Determine the [X, Y] coordinate at the center of the cell enclosing the given text.  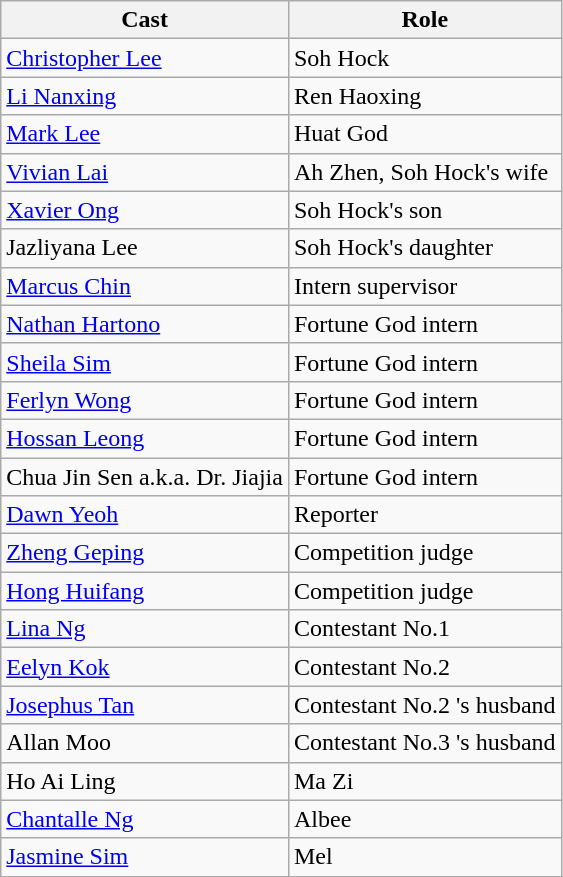
Ho Ai Ling [145, 781]
Soh Hock [424, 58]
Ferlyn Wong [145, 400]
Vivian Lai [145, 172]
Allan Moo [145, 743]
Huat God [424, 134]
Hossan Leong [145, 438]
Zheng Geping [145, 553]
Mel [424, 857]
Li Nanxing [145, 96]
Marcus Chin [145, 286]
Hong Huifang [145, 591]
Ren Haoxing [424, 96]
Josephus Tan [145, 705]
Xavier Ong [145, 210]
Albee [424, 819]
Chantalle Ng [145, 819]
Lina Ng [145, 629]
Contestant No.3 's husband [424, 743]
Chua Jin Sen a.k.a. Dr. Jiajia [145, 477]
Cast [145, 20]
Contestant No.1 [424, 629]
Ma Zi [424, 781]
Mark Lee [145, 134]
Intern supervisor [424, 286]
Soh Hock's son [424, 210]
Contestant No.2 [424, 667]
Role [424, 20]
Reporter [424, 515]
Contestant No.2 's husband [424, 705]
Nathan Hartono [145, 324]
Soh Hock's daughter [424, 248]
Sheila Sim [145, 362]
Christopher Lee [145, 58]
Dawn Yeoh [145, 515]
Ah Zhen, Soh Hock's wife [424, 172]
Jasmine Sim [145, 857]
Eelyn Kok [145, 667]
Jazliyana Lee [145, 248]
